Determine the [X, Y] coordinate at the center of the cell enclosing the given text.  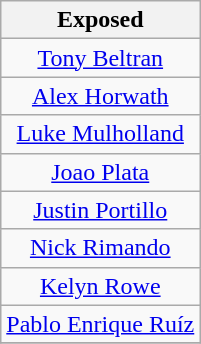
Tony Beltran [100, 58]
Kelyn Rowe [100, 286]
Pablo Enrique Ruíz [100, 324]
Luke Mulholland [100, 134]
Alex Horwath [100, 96]
Nick Rimando [100, 248]
Justin Portillo [100, 210]
Exposed [100, 20]
Joao Plata [100, 172]
